From the cell containing the given text, extract its center point as (x, y) coordinate. 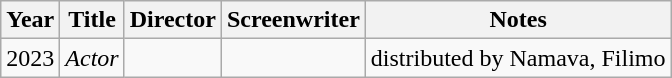
Year (30, 20)
Notes (518, 20)
Actor (92, 58)
2023 (30, 58)
distributed by Namava, Filimo (518, 58)
Director (172, 20)
Screenwriter (293, 20)
Title (92, 20)
